Scan for the cell matching the given text and deliver its (X, Y) coordinate at center. 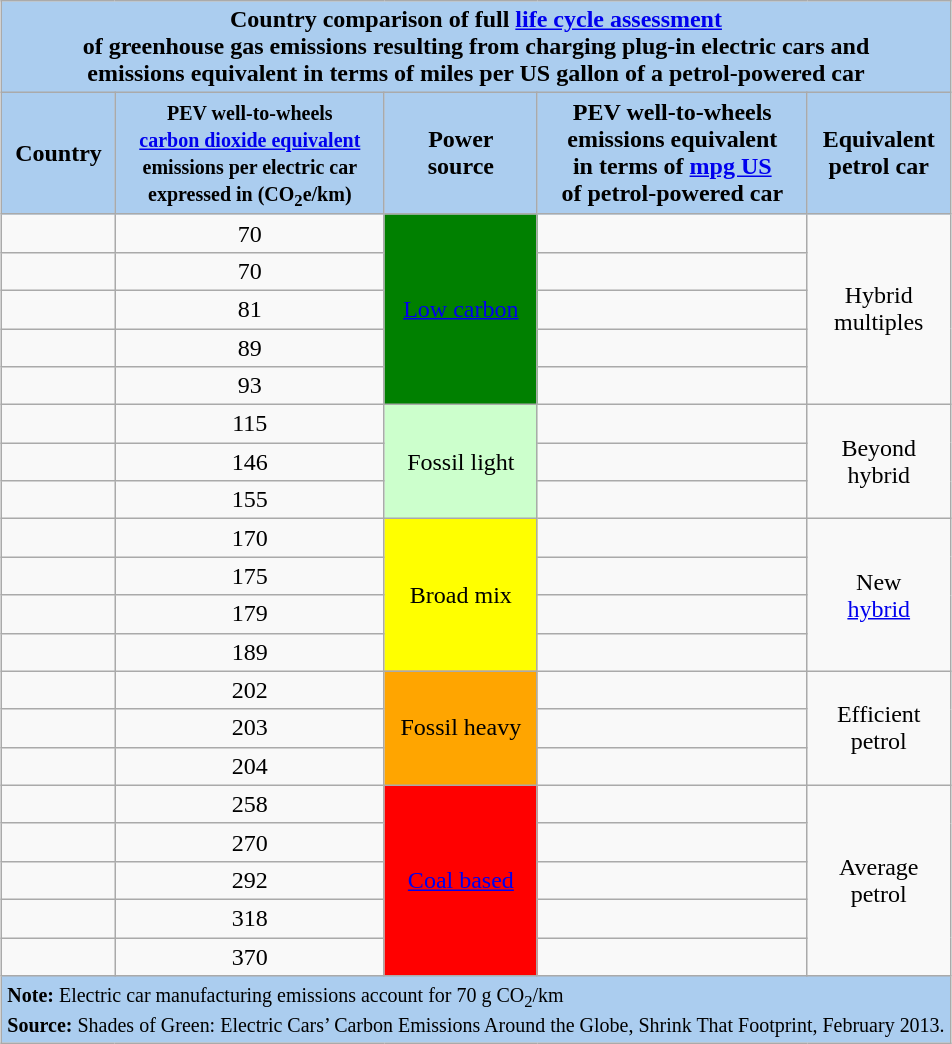
170 (250, 538)
258 (250, 804)
93 (250, 386)
PEV well-to-wheels emissions equivalent in terms of mpg USof petrol-powered car (672, 154)
175 (250, 576)
146 (250, 462)
81 (250, 309)
292 (250, 880)
270 (250, 842)
115 (250, 424)
204 (250, 766)
Fossil light (460, 462)
Broad mix (460, 595)
Newhybrid (878, 595)
Hybrid multiples (878, 309)
Low carbon (460, 309)
Fossil heavy (460, 728)
318 (250, 918)
Powersource (460, 154)
155 (250, 500)
Efficientpetrol (878, 728)
Country (58, 154)
Equivalentpetrol car (878, 154)
370 (250, 957)
Averagepetrol (878, 880)
Coal based (460, 880)
189 (250, 652)
202 (250, 690)
203 (250, 728)
179 (250, 614)
89 (250, 348)
Beyondhybrid (878, 462)
PEV well-to-wheels carbon dioxide equivalent emissions per electric carexpressed in (CO2e/km) (250, 154)
